Return the (x, y) coordinate for the center point of the cell that contains the specified text.  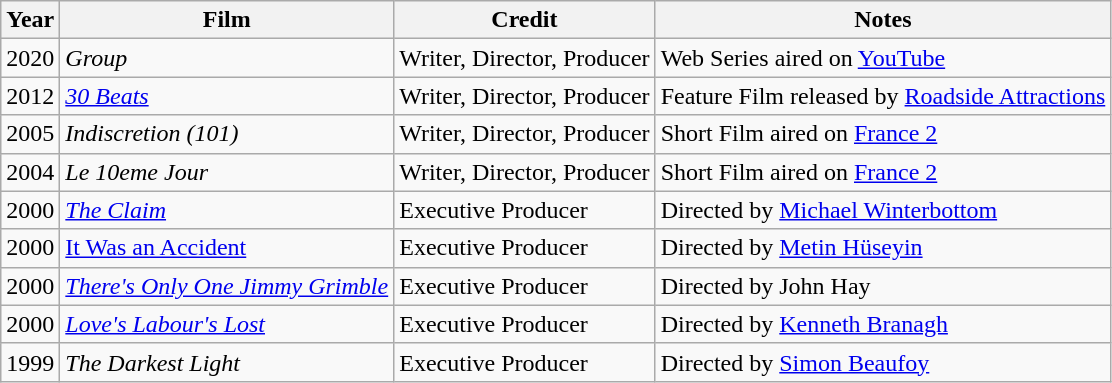
2004 (30, 172)
2012 (30, 96)
Credit (524, 20)
Directed by Michael Winterbottom (883, 210)
Love's Labour's Lost (227, 324)
Directed by Kenneth Branagh (883, 324)
Indiscretion (101) (227, 134)
Directed by John Hay (883, 286)
2020 (30, 58)
Year (30, 20)
Web Series aired on YouTube (883, 58)
Group (227, 58)
Directed by Metin Hüseyin (883, 248)
Film (227, 20)
1999 (30, 362)
The Darkest Light (227, 362)
Directed by Simon Beaufoy (883, 362)
Feature Film released by Roadside Attractions (883, 96)
It Was an Accident (227, 248)
2005 (30, 134)
30 Beats (227, 96)
The Claim (227, 210)
Le 10eme Jour (227, 172)
Notes (883, 20)
There's Only One Jimmy Grimble (227, 286)
